Capture the cell that displays the provided text and extract its [X, Y] central coordinate. 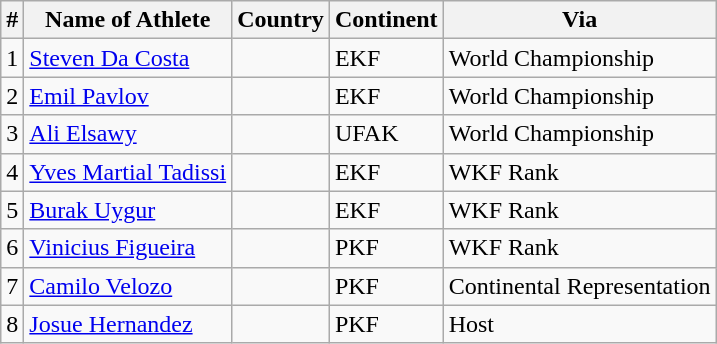
3 [12, 134]
Vinicius Figueira [128, 248]
Camilo Velozo [128, 286]
Country [281, 20]
Steven Da Costa [128, 58]
1 [12, 58]
2 [12, 96]
Via [580, 20]
Emil Pavlov [128, 96]
Host [580, 324]
Ali Elsawy [128, 134]
7 [12, 286]
# [12, 20]
Josue Hernandez [128, 324]
5 [12, 210]
UFAK [386, 134]
8 [12, 324]
4 [12, 172]
Burak Uygur [128, 210]
6 [12, 248]
Name of Athlete [128, 20]
Yves Martial Tadissi [128, 172]
Continent [386, 20]
Continental Representation [580, 286]
